For the text-containing cell, return its midpoint in [x, y] coordinate format. 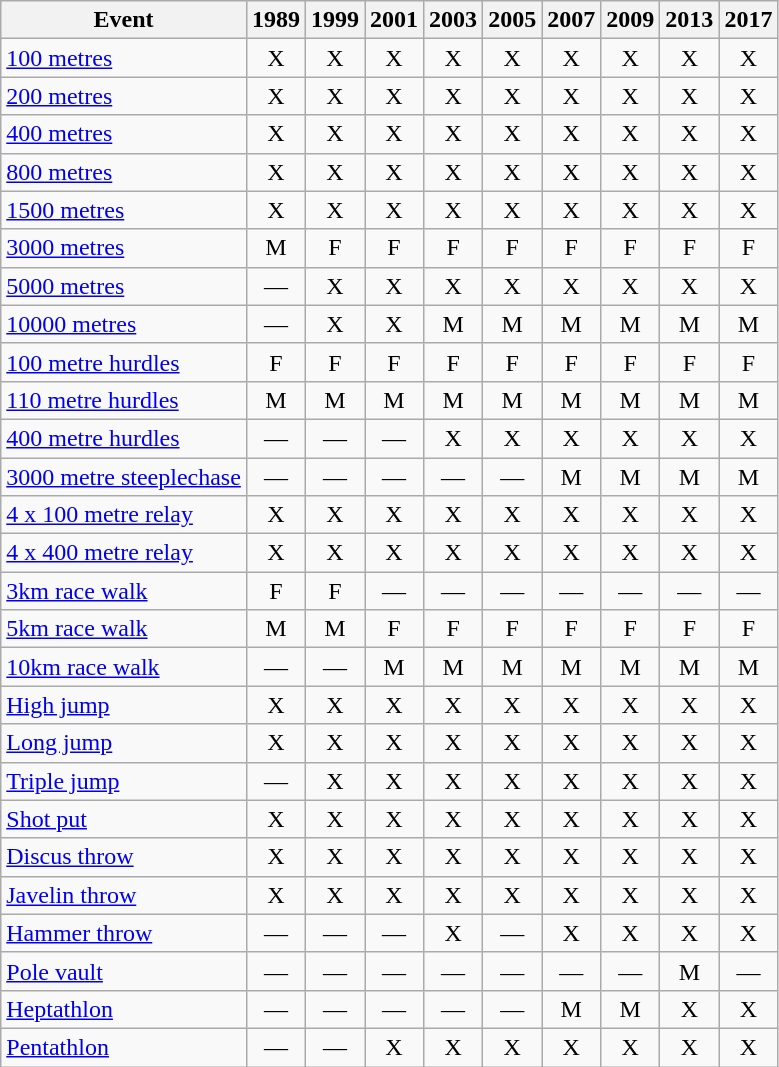
100 metres [124, 58]
10km race walk [124, 667]
2013 [690, 20]
Triple jump [124, 781]
Heptathlon [124, 1009]
2001 [394, 20]
Event [124, 20]
Hammer throw [124, 933]
5000 metres [124, 286]
3000 metres [124, 248]
Pole vault [124, 971]
110 metre hurdles [124, 400]
2009 [630, 20]
1500 metres [124, 210]
Shot put [124, 819]
1989 [276, 20]
100 metre hurdles [124, 362]
Discus throw [124, 857]
10000 metres [124, 324]
1999 [334, 20]
2005 [512, 20]
Javelin throw [124, 895]
2017 [748, 20]
4 x 400 metre relay [124, 553]
5km race walk [124, 629]
3000 metre steeplechase [124, 477]
400 metre hurdles [124, 438]
800 metres [124, 172]
400 metres [124, 134]
High jump [124, 705]
3km race walk [124, 591]
4 x 100 metre relay [124, 515]
2003 [454, 20]
Long jump [124, 743]
2007 [572, 20]
200 metres [124, 96]
Pentathlon [124, 1047]
